For the text-containing cell, return its midpoint in (x, y) coordinate format. 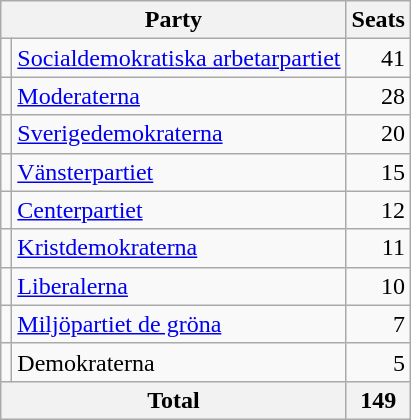
Vänsterpartiet (179, 172)
Moderaterna (179, 96)
Liberalerna (179, 286)
Demokraterna (179, 362)
15 (378, 172)
Seats (378, 20)
Socialdemokratiska arbetarpartiet (179, 58)
28 (378, 96)
10 (378, 286)
7 (378, 324)
Total (174, 400)
41 (378, 58)
Miljöpartiet de gröna (179, 324)
Centerpartiet (179, 210)
20 (378, 134)
Kristdemokraterna (179, 248)
12 (378, 210)
Sverigedemokraterna (179, 134)
149 (378, 400)
Party (174, 20)
5 (378, 362)
11 (378, 248)
